Extract the [X, Y] coordinate from the center of the cell holding the provided text.  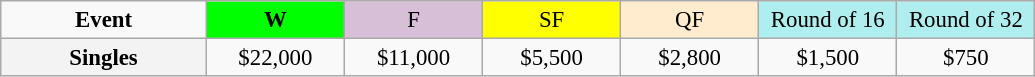
Event [104, 20]
W [275, 20]
$22,000 [275, 58]
QF [690, 20]
Round of 32 [966, 20]
SF [552, 20]
$2,800 [690, 58]
Round of 16 [828, 20]
$5,500 [552, 58]
$750 [966, 58]
$1,500 [828, 58]
Singles [104, 58]
F [413, 20]
$11,000 [413, 58]
